Pinpoint the cell where the given text exists, returning its [X, Y] midpoint coordinate. 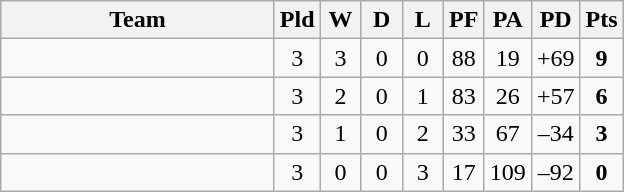
PA [508, 20]
19 [508, 58]
Pld [297, 20]
–34 [556, 134]
+57 [556, 96]
109 [508, 172]
PF [464, 20]
Pts [602, 20]
–92 [556, 172]
83 [464, 96]
6 [602, 96]
W [340, 20]
PD [556, 20]
L [422, 20]
88 [464, 58]
33 [464, 134]
67 [508, 134]
26 [508, 96]
9 [602, 58]
Team [138, 20]
+69 [556, 58]
D [382, 20]
17 [464, 172]
